Search for the cell housing the specified text and yield its [X, Y] center coordinate. 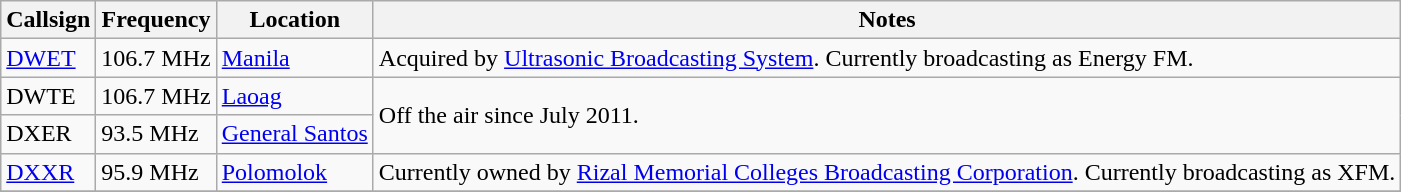
Off the air since July 2011. [887, 115]
93.5 MHz [156, 134]
DWTE [48, 96]
95.9 MHz [156, 172]
General Santos [294, 134]
Frequency [156, 20]
Acquired by Ultrasonic Broadcasting System. Currently broadcasting as Energy FM. [887, 58]
Laoag [294, 96]
DWET [48, 58]
DXXR [48, 172]
Callsign [48, 20]
Currently owned by Rizal Memorial Colleges Broadcasting Corporation. Currently broadcasting as XFM. [887, 172]
Location [294, 20]
Manila [294, 58]
Polomolok [294, 172]
Notes [887, 20]
DXER [48, 134]
